From the cell containing the given text, extract its center point as [x, y] coordinate. 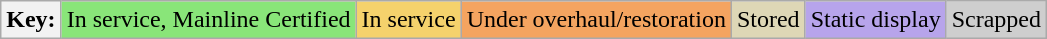
Under overhaul/restoration [596, 20]
Stored [768, 20]
In service [408, 20]
In service, Mainline Certified [208, 20]
Key: [31, 20]
Scrapped [996, 20]
Static display [876, 20]
